Scan for the cell matching the given text and deliver its [x, y] coordinate at center. 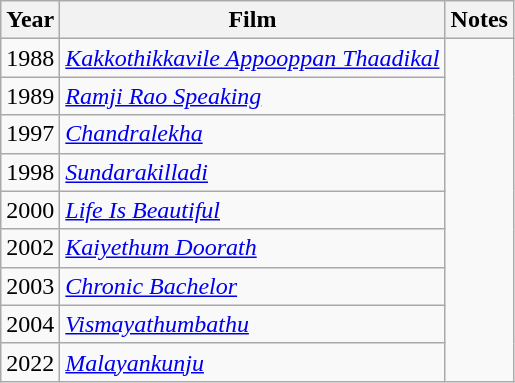
2002 [30, 248]
1997 [30, 134]
1998 [30, 172]
Malayankunju [252, 362]
Film [252, 20]
2003 [30, 286]
2004 [30, 324]
Chandralekha [252, 134]
Ramji Rao Speaking [252, 96]
Year [30, 20]
Vismayathumbathu [252, 324]
Life Is Beautiful [252, 210]
1989 [30, 96]
1988 [30, 58]
2022 [30, 362]
Kaiyethum Doorath [252, 248]
Sundarakilladi [252, 172]
2000 [30, 210]
Notes [479, 20]
Chronic Bachelor [252, 286]
Kakkothikkavile Appooppan Thaadikal [252, 58]
